Identify which cell holds the provided text, then report its [x, y] central coordinate. 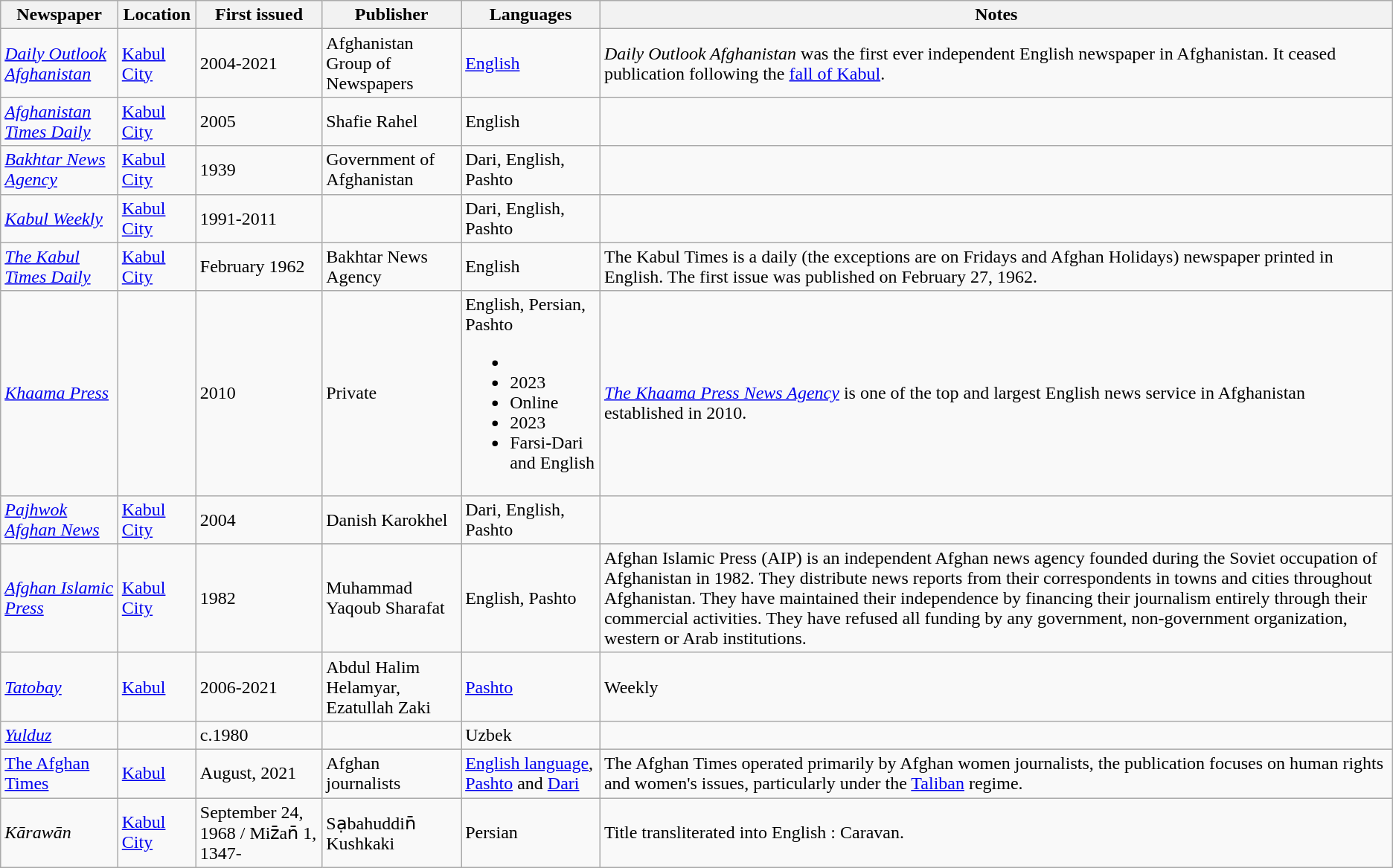
English, Persian, Pashto2023Online2023Farsi-Dari and English [531, 393]
Abdul Halim Helamyar, Ezatullah Zaki [391, 687]
First issued [259, 15]
Khaama Press [60, 393]
September 24, 1968 / Miz̄an̄ 1, 1347- [259, 832]
Danish Karokhel [391, 519]
Private [391, 393]
Yulduz [60, 735]
August, 2021 [259, 774]
2004 [259, 519]
Publisher [391, 15]
The Khaama Press News Agency is one of the top and largest English news service in Afghanistan established in 2010. [996, 393]
1982 [259, 598]
2006-2021 [259, 687]
Daily Outlook Afghanistan [60, 63]
Pashto [531, 687]
1991-2011 [259, 219]
2005 [259, 122]
1939 [259, 170]
Shafie Rahel [391, 122]
Afghanistan Group of Newspapers [391, 63]
Kārawān [60, 832]
The Kabul Times Daily [60, 266]
Afghan journalists [391, 774]
English, Pashto [531, 598]
Weekly [996, 687]
February 1962 [259, 266]
Pajhwok Afghan News [60, 519]
Muhammad Yaqoub Sharafat [391, 598]
Uzbek [531, 735]
Afghan Islamic Press [60, 598]
Title transliterated into English : Caravan. [996, 832]
Newspaper [60, 15]
Languages [531, 15]
Sạbahuddin̄ Kushkaki [391, 832]
Notes [996, 15]
Location [156, 15]
Government of Afghanistan [391, 170]
Tatobay [60, 687]
The Afghan Times [60, 774]
2010 [259, 393]
Daily Outlook Afghanistan was the first ever independent English newspaper in Afghanistan. It ceased publication following the fall of Kabul. [996, 63]
Kabul Weekly [60, 219]
English language, Pashto and Dari [531, 774]
Persian [531, 832]
2004-2021 [259, 63]
c.1980 [259, 735]
Afghanistan Times Daily [60, 122]
